Search for the cell housing the specified text and yield its [x, y] center coordinate. 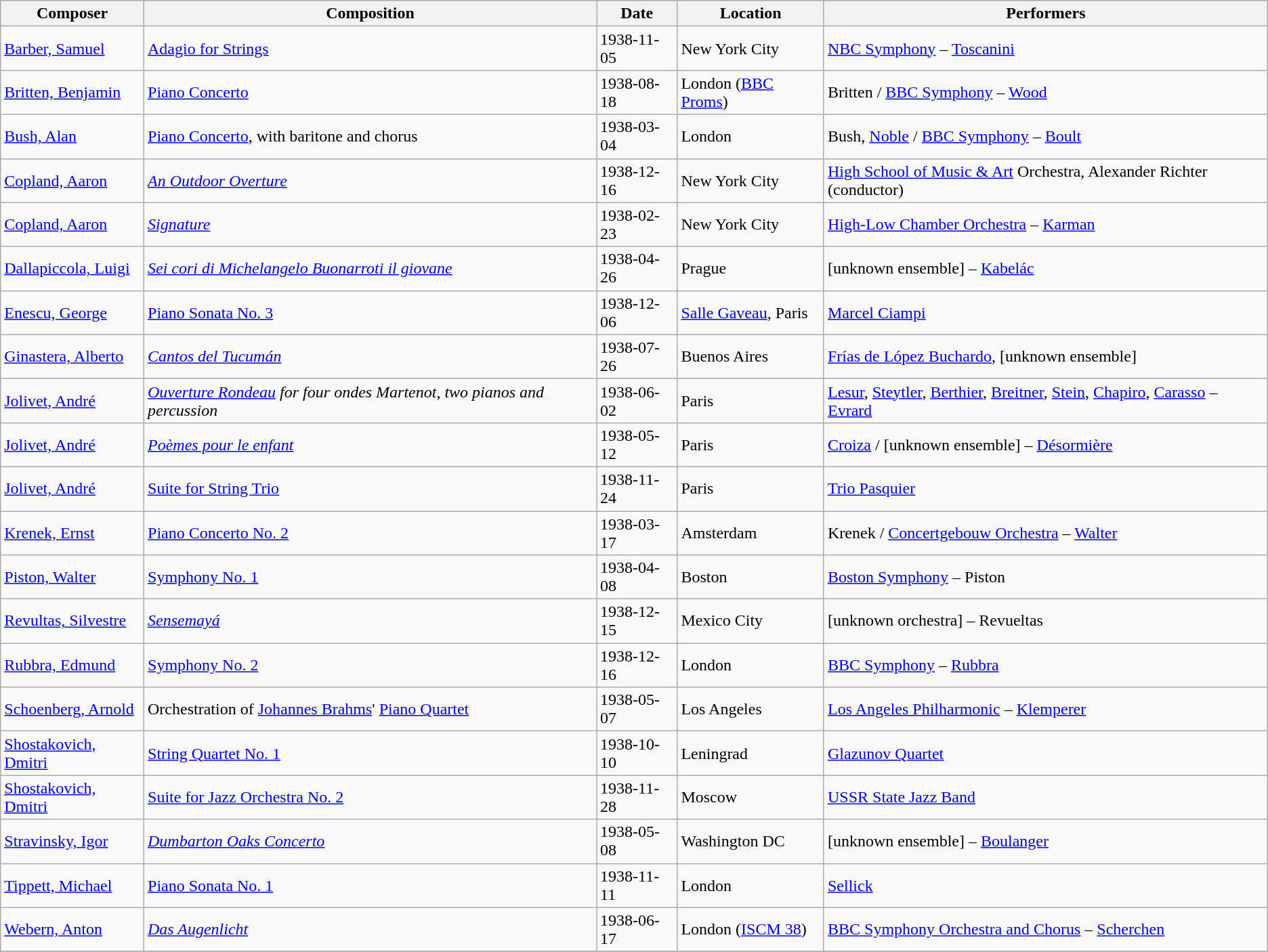
Bush, Alan [72, 137]
1938-12-06 [637, 313]
Piano Sonata No. 3 [371, 313]
[unknown ensemble] – Boulanger [1046, 841]
1938-11-05 [637, 49]
Adagio for Strings [371, 49]
Lesur, Steytler, Berthier, Breitner, Stein, Chapiro, Carasso – Evrard [1046, 401]
Ouverture Rondeau for four ondes Martenot, two pianos and percussion [371, 401]
Moscow [751, 798]
Boston Symphony – Piston [1046, 577]
1938-06-17 [637, 929]
Orchestration of Johannes Brahms' Piano Quartet [371, 710]
Piano Sonata No. 1 [371, 886]
Trio Pasquier [1046, 489]
1938-07-26 [637, 356]
Amsterdam [751, 532]
Washington DC [751, 841]
Enescu, George [72, 313]
Rubbra, Edmund [72, 665]
Signature [371, 225]
Tippett, Michael [72, 886]
USSR State Jazz Band [1046, 798]
1938-05-08 [637, 841]
1938-05-12 [637, 444]
Stravinsky, Igor [72, 841]
Symphony No. 2 [371, 665]
Dumbarton Oaks Concerto [371, 841]
Cantos del Tucumán [371, 356]
Croiza / [unknown ensemble] – Désormière [1046, 444]
1938-06-02 [637, 401]
1938-03-17 [637, 532]
Symphony No. 1 [371, 577]
1938-11-28 [637, 798]
An Outdoor Overture [371, 180]
1938-10-10 [637, 753]
Los Angeles [751, 710]
Poèmes pour le enfant [371, 444]
High School of Music & Art Orchestra, Alexander Richter (conductor) [1046, 180]
[unknown orchestra] – Revueltas [1046, 622]
1938-03-04 [637, 137]
Britten / BBC Symphony – Wood [1046, 92]
Composition [371, 14]
Prague [751, 268]
Leningrad [751, 753]
Glazunov Quartet [1046, 753]
1938-11-24 [637, 489]
String Quartet No. 1 [371, 753]
Krenek / Concertgebouw Orchestra – Walter [1046, 532]
Suite for Jazz Orchestra No. 2 [371, 798]
High-Low Chamber Orchestra – Karman [1046, 225]
Piano Concerto No. 2 [371, 532]
1938-02-23 [637, 225]
Mexico City [751, 622]
Marcel Ciampi [1046, 313]
Das Augenlicht [371, 929]
BBC Symphony – Rubbra [1046, 665]
Los Angeles Philharmonic – Klemperer [1046, 710]
Frías de López Buchardo, [unknown ensemble] [1046, 356]
1938-04-08 [637, 577]
London (ISCM 38) [751, 929]
Sellick [1046, 886]
Buenos Aires [751, 356]
1938-04-26 [637, 268]
Piston, Walter [72, 577]
London (BBC Proms) [751, 92]
Revultas, Silvestre [72, 622]
Bush, Noble / BBC Symphony – Boult [1046, 137]
Boston [751, 577]
Sei cori di Michelangelo Buonarroti il giovane [371, 268]
Location [751, 14]
Date [637, 14]
Dallapiccola, Luigi [72, 268]
1938-05-07 [637, 710]
Barber, Samuel [72, 49]
NBC Symphony – Toscanini [1046, 49]
BBC Symphony Orchestra and Chorus – Scherchen [1046, 929]
Composer [72, 14]
Webern, Anton [72, 929]
Sensemayá [371, 622]
1938-12-15 [637, 622]
Schoenberg, Arnold [72, 710]
Salle Gaveau, Paris [751, 313]
Suite for String Trio [371, 489]
Ginastera, Alberto [72, 356]
1938-11-11 [637, 886]
Britten, Benjamin [72, 92]
Performers [1046, 14]
Piano Concerto, with baritone and chorus [371, 137]
Krenek, Ernst [72, 532]
Piano Concerto [371, 92]
1938-08-18 [637, 92]
[unknown ensemble] – Kabelác [1046, 268]
